Provide the (x, y) coordinate of the cell's center where the given text is located.  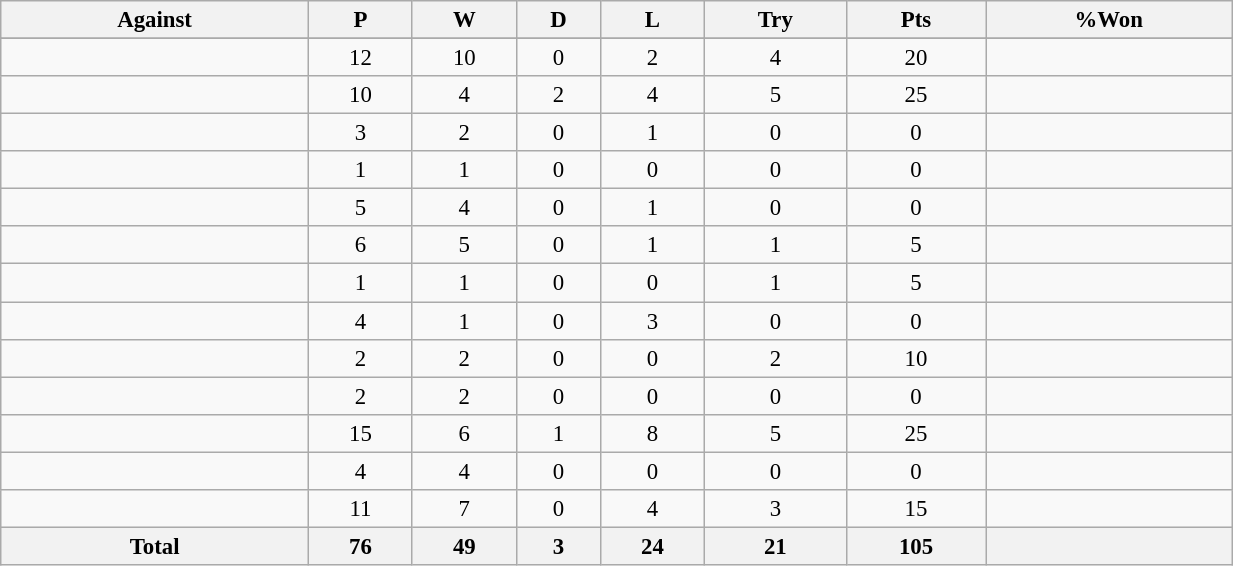
105 (916, 546)
Pts (916, 20)
W (464, 20)
21 (775, 546)
L (652, 20)
%Won (1109, 20)
P (360, 20)
11 (360, 509)
76 (360, 546)
Against (155, 20)
24 (652, 546)
49 (464, 546)
8 (652, 433)
Total (155, 546)
20 (916, 58)
D (558, 20)
Try (775, 20)
7 (464, 509)
12 (360, 58)
